Extract the [x, y] coordinate from the center of the cell holding the provided text.  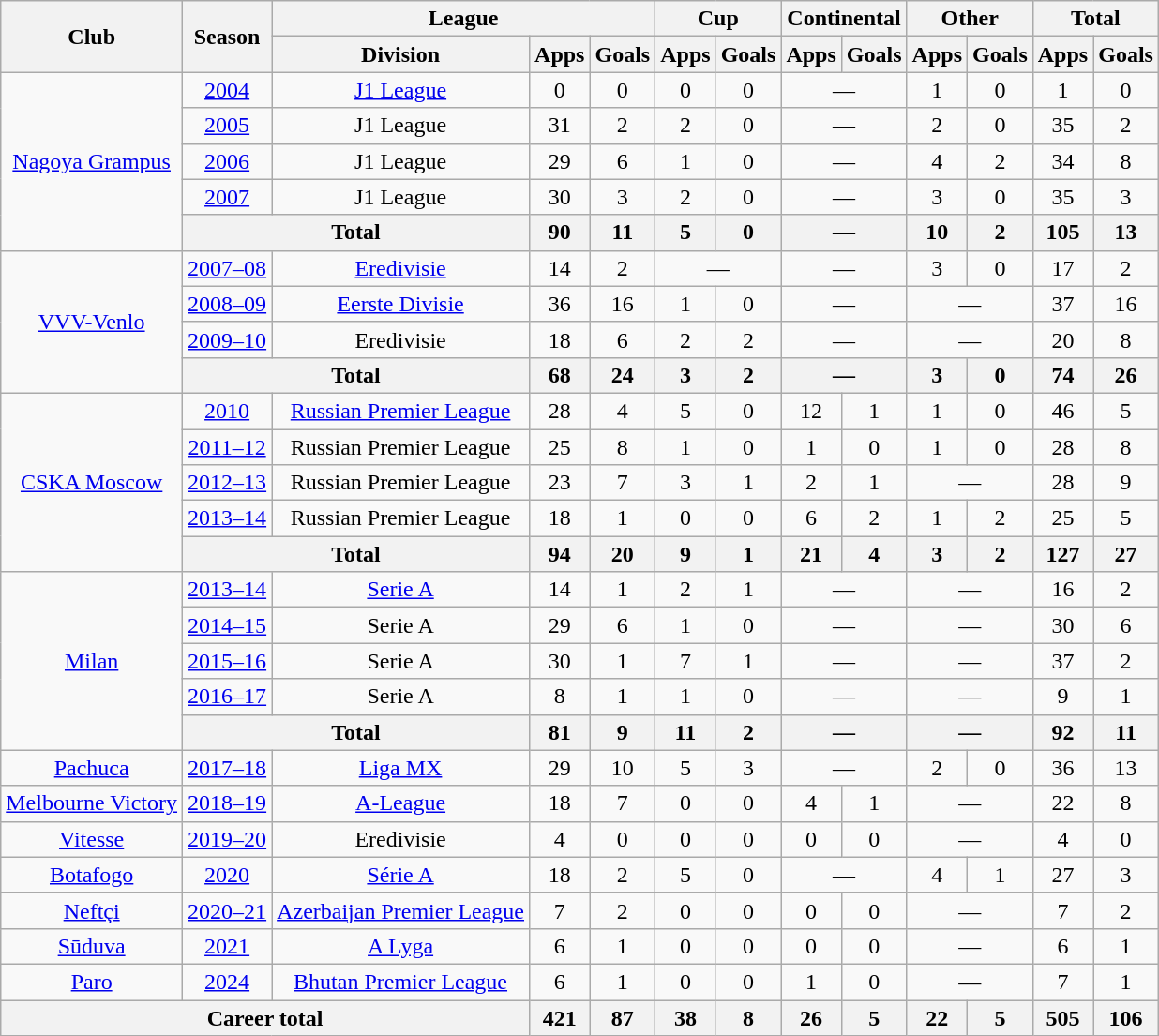
Bhutan Premier League [401, 982]
90 [560, 233]
Melbourne Victory [92, 803]
Azerbaijan Premier League [401, 910]
2009–10 [227, 339]
17 [1062, 268]
23 [560, 483]
Liga MX [401, 768]
2007–08 [227, 268]
2015–16 [227, 661]
2012–13 [227, 483]
127 [1062, 554]
68 [560, 375]
Division [401, 54]
2004 [227, 90]
A Lyga [401, 946]
2006 [227, 161]
League [463, 19]
105 [1062, 233]
Sūduva [92, 946]
Eerste Divisie [401, 304]
2020–21 [227, 910]
Cup [718, 19]
2010 [227, 411]
38 [685, 1017]
2017–18 [227, 768]
2005 [227, 126]
421 [560, 1017]
VVV-Venlo [92, 322]
Série A [401, 875]
34 [1062, 161]
Neftçi [92, 910]
2021 [227, 946]
CSKA Moscow [92, 482]
21 [811, 554]
2020 [227, 875]
81 [560, 732]
2008–09 [227, 304]
31 [560, 126]
Nagoya Grampus [92, 161]
2011–12 [227, 447]
2007 [227, 197]
2016–17 [227, 697]
Continental [844, 19]
A-League [401, 803]
Vitesse [92, 839]
Club [92, 37]
Career total [265, 1017]
74 [1062, 375]
2014–15 [227, 625]
2024 [227, 982]
106 [1126, 1017]
Milan [92, 661]
46 [1062, 411]
24 [623, 375]
Other [970, 19]
Botafogo [92, 875]
2019–20 [227, 839]
92 [1062, 732]
87 [623, 1017]
Season [227, 37]
2018–19 [227, 803]
Paro [92, 982]
94 [560, 554]
Pachuca [92, 768]
505 [1062, 1017]
12 [811, 411]
